Provide the [x, y] coordinate of the cell's center where the given text is located.  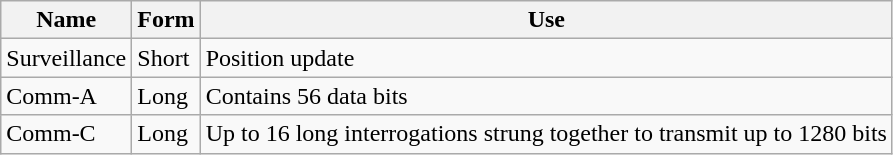
Comm-C [66, 134]
Surveillance [66, 58]
Up to 16 long interrogations strung together to transmit up to 1280 bits [546, 134]
Use [546, 20]
Contains 56 data bits [546, 96]
Position update [546, 58]
Short [166, 58]
Form [166, 20]
Name [66, 20]
Comm-A [66, 96]
